Output the (X, Y) coordinate of the center of the cell containing the given text.  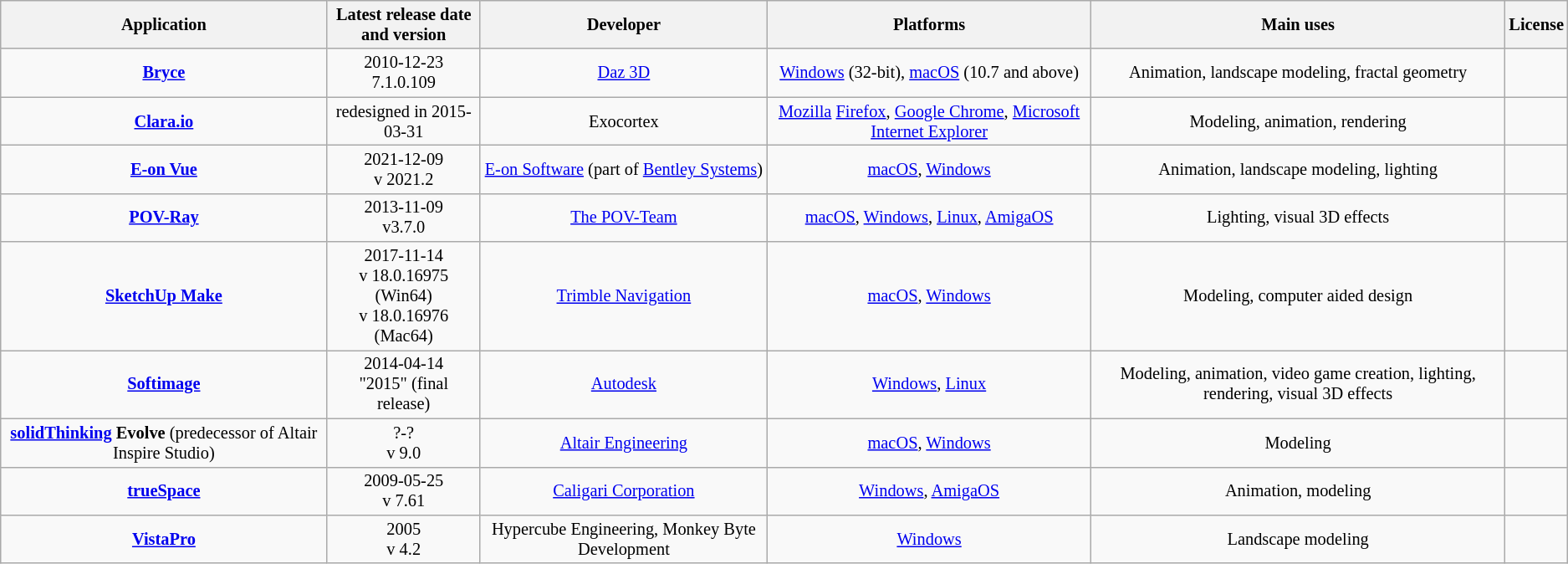
Bryce (164, 73)
trueSpace (164, 491)
Platforms (928, 24)
Mozilla Firefox, Google Chrome, Microsoft Internet Explorer (928, 121)
Exocortex (624, 121)
redesigned in 2015-03-31 (403, 121)
E-on Software (part of Bentley Systems) (624, 169)
License (1535, 24)
Caligari Corporation (624, 491)
Autodesk (624, 384)
Animation, landscape modeling, fractal geometry (1298, 73)
2017-11-14 v 18.0.16975 (Win64)v 18.0.16976 (Mac64) (403, 296)
Modeling, computer aided design (1298, 296)
Trimble Navigation (624, 296)
VistaPro (164, 539)
The POV-Team (624, 218)
Animation, landscape modeling, lighting (1298, 169)
2005v 4.2 (403, 539)
Modeling (1298, 443)
Daz 3D (624, 73)
2013-11-09v3.7.0 (403, 218)
?-?v 9.0 (403, 443)
2009-05-25v 7.61 (403, 491)
2014-04-14"2015" (final release) (403, 384)
Windows (928, 539)
Developer (624, 24)
Main uses (1298, 24)
Application (164, 24)
Windows, Linux (928, 384)
E-on Vue (164, 169)
Latest release date and version (403, 24)
Modeling, animation, rendering (1298, 121)
macOS, Windows, Linux, AmigaOS (928, 218)
Modeling, animation, video game creation, lighting, rendering, visual 3D effects (1298, 384)
Softimage (164, 384)
Lighting, visual 3D effects (1298, 218)
2021-12-09v 2021.2 (403, 169)
SketchUp Make (164, 296)
Windows, AmigaOS (928, 491)
POV-Ray (164, 218)
Windows (32-bit), macOS (10.7 and above) (928, 73)
solidThinking Evolve (predecessor of Altair Inspire Studio) (164, 443)
Altair Engineering (624, 443)
Clara.io (164, 121)
Animation, modeling (1298, 491)
2010-12-237.1.0.109 (403, 73)
Landscape modeling (1298, 539)
Hypercube Engineering, Monkey Byte Development (624, 539)
